From the cell containing the given text, extract its center point as (X, Y) coordinate. 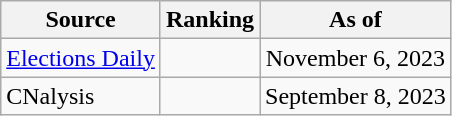
As of (356, 20)
CNalysis (81, 96)
Source (81, 20)
November 6, 2023 (356, 58)
Ranking (210, 20)
Elections Daily (81, 58)
September 8, 2023 (356, 96)
